For the text-containing cell, return its midpoint in (x, y) coordinate format. 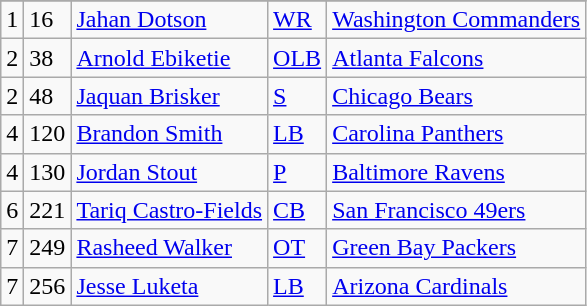
Arizona Cardinals (456, 286)
OT (298, 248)
P (298, 172)
Arnold Ebiketie (170, 58)
CB (298, 210)
Brandon Smith (170, 134)
S (298, 96)
249 (48, 248)
Tariq Castro-Fields (170, 210)
Jaquan Brisker (170, 96)
OLB (298, 58)
Jordan Stout (170, 172)
221 (48, 210)
Washington Commanders (456, 20)
Rasheed Walker (170, 248)
San Francisco 49ers (456, 210)
130 (48, 172)
48 (48, 96)
Atlanta Falcons (456, 58)
38 (48, 58)
Baltimore Ravens (456, 172)
Green Bay Packers (456, 248)
256 (48, 286)
16 (48, 20)
Carolina Panthers (456, 134)
120 (48, 134)
6 (12, 210)
Jesse Luketa (170, 286)
Chicago Bears (456, 96)
1 (12, 20)
Jahan Dotson (170, 20)
WR (298, 20)
